Extract the (X, Y) coordinate from the center of the cell holding the provided text.  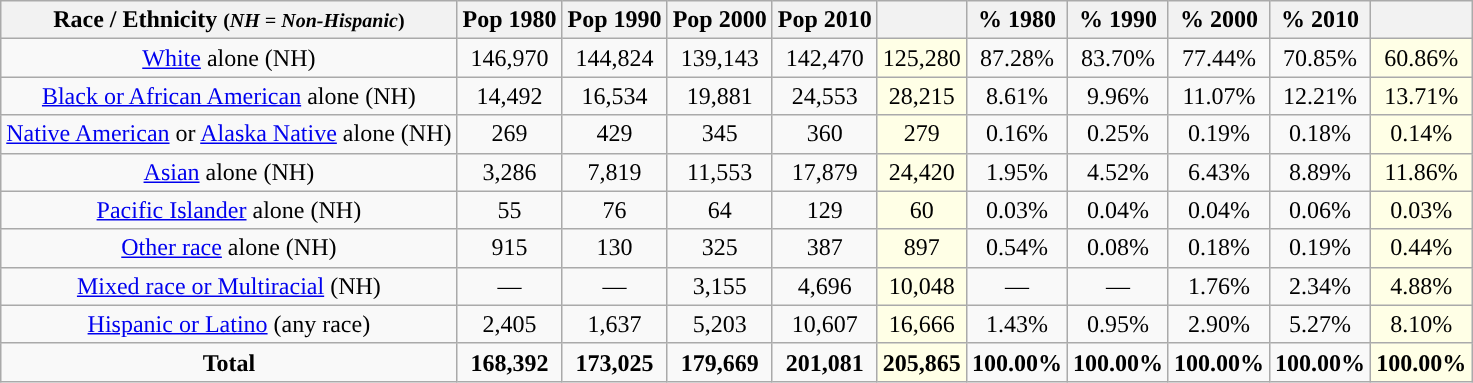
0.25% (1118, 134)
429 (614, 134)
1.43% (1016, 324)
24,553 (824, 96)
4,696 (824, 286)
125,280 (922, 58)
0.14% (1422, 134)
Pop 2010 (824, 20)
1,637 (614, 324)
325 (720, 248)
Asian alone (NH) (229, 172)
Other race alone (NH) (229, 248)
5.27% (1320, 324)
2.90% (1218, 324)
Total (229, 362)
83.70% (1118, 58)
139,143 (720, 58)
0.44% (1422, 248)
279 (922, 134)
Pop 1980 (510, 20)
Native American or Alaska Native alone (NH) (229, 134)
% 1990 (1118, 20)
3,155 (720, 286)
168,392 (510, 362)
55 (510, 210)
0.16% (1016, 134)
2.34% (1320, 286)
12.21% (1320, 96)
16,666 (922, 324)
13.71% (1422, 96)
345 (720, 134)
0.95% (1118, 324)
1.76% (1218, 286)
8.89% (1320, 172)
14,492 (510, 96)
% 2010 (1320, 20)
White alone (NH) (229, 58)
Pop 2000 (720, 20)
10,048 (922, 286)
16,534 (614, 96)
10,607 (824, 324)
Pop 1990 (614, 20)
0.08% (1118, 248)
Race / Ethnicity (NH = Non-Hispanic) (229, 20)
76 (614, 210)
8.61% (1016, 96)
17,879 (824, 172)
% 2000 (1218, 20)
144,824 (614, 58)
146,970 (510, 58)
60.86% (1422, 58)
8.10% (1422, 324)
11,553 (720, 172)
19,881 (720, 96)
28,215 (922, 96)
4.52% (1118, 172)
70.85% (1320, 58)
7,819 (614, 172)
142,470 (824, 58)
Hispanic or Latino (any race) (229, 324)
Pacific Islander alone (NH) (229, 210)
201,081 (824, 362)
179,669 (720, 362)
% 1980 (1016, 20)
0.54% (1016, 248)
Black or African American alone (NH) (229, 96)
4.88% (1422, 286)
360 (824, 134)
Mixed race or Multiracial (NH) (229, 286)
915 (510, 248)
130 (614, 248)
387 (824, 248)
11.86% (1422, 172)
24,420 (922, 172)
0.06% (1320, 210)
3,286 (510, 172)
269 (510, 134)
64 (720, 210)
87.28% (1016, 58)
9.96% (1118, 96)
205,865 (922, 362)
897 (922, 248)
129 (824, 210)
77.44% (1218, 58)
6.43% (1218, 172)
11.07% (1218, 96)
5,203 (720, 324)
2,405 (510, 324)
1.95% (1016, 172)
173,025 (614, 362)
60 (922, 210)
